Identify which cell holds the provided text, then report its [X, Y] central coordinate. 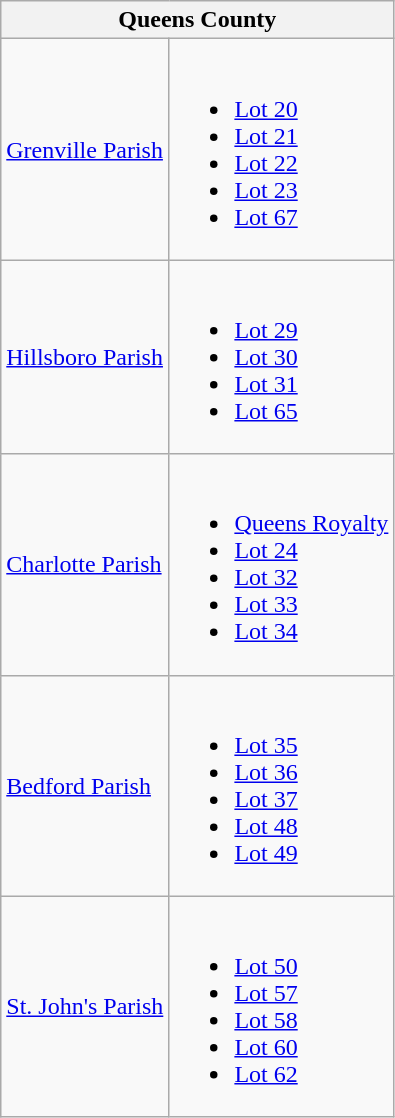
Queens County [198, 20]
Lot 20Lot 21Lot 22Lot 23Lot 67 [282, 150]
Lot 50Lot 57Lot 58Lot 60Lot 62 [282, 1006]
Charlotte Parish [85, 564]
Queens RoyaltyLot 24Lot 32Lot 33Lot 34 [282, 564]
Grenville Parish [85, 150]
Bedford Parish [85, 786]
Lot 29Lot 30Lot 31Lot 65 [282, 357]
St. John's Parish [85, 1006]
Hillsboro Parish [85, 357]
Lot 35Lot 36Lot 37Lot 48Lot 49 [282, 786]
